Determine the (x, y) coordinate at the center of the cell enclosing the given text.  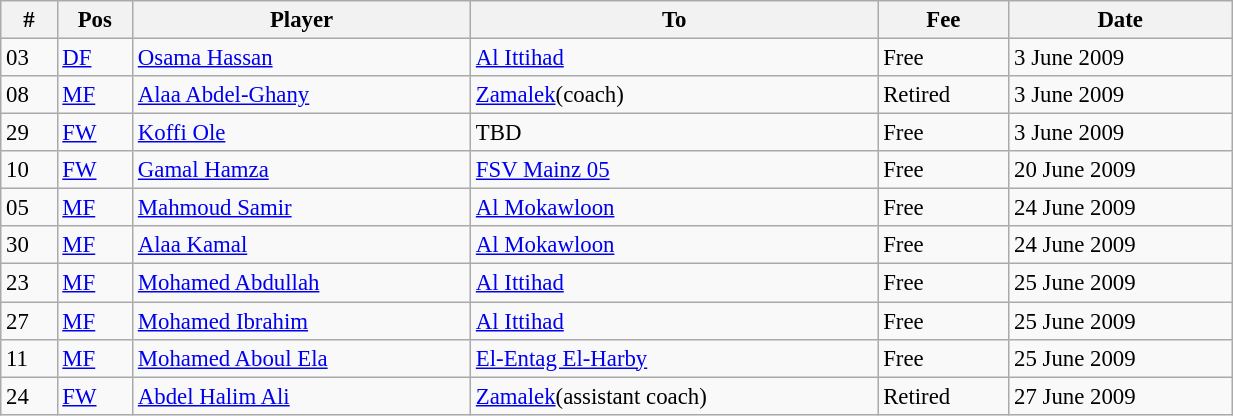
El-Entag El-Harby (674, 358)
03 (29, 58)
Mohamed Abdullah (302, 283)
Osama Hassan (302, 58)
Alaa Kamal (302, 245)
DF (94, 58)
Fee (944, 20)
# (29, 20)
Player (302, 20)
TBD (674, 133)
Zamalek(coach) (674, 95)
Gamal Hamza (302, 170)
11 (29, 358)
20 June 2009 (1120, 170)
Zamalek(assistant coach) (674, 396)
05 (29, 208)
27 June 2009 (1120, 396)
10 (29, 170)
Date (1120, 20)
24 (29, 396)
FSV Mainz 05 (674, 170)
Alaa Abdel-Ghany (302, 95)
30 (29, 245)
Pos (94, 20)
08 (29, 95)
Mohamed Ibrahim (302, 321)
Koffi Ole (302, 133)
23 (29, 283)
27 (29, 321)
To (674, 20)
Mohamed Aboul Ela (302, 358)
Abdel Halim Ali (302, 396)
29 (29, 133)
Mahmoud Samir (302, 208)
